Provide the (x, y) coordinate of the cell's center where the given text is located.  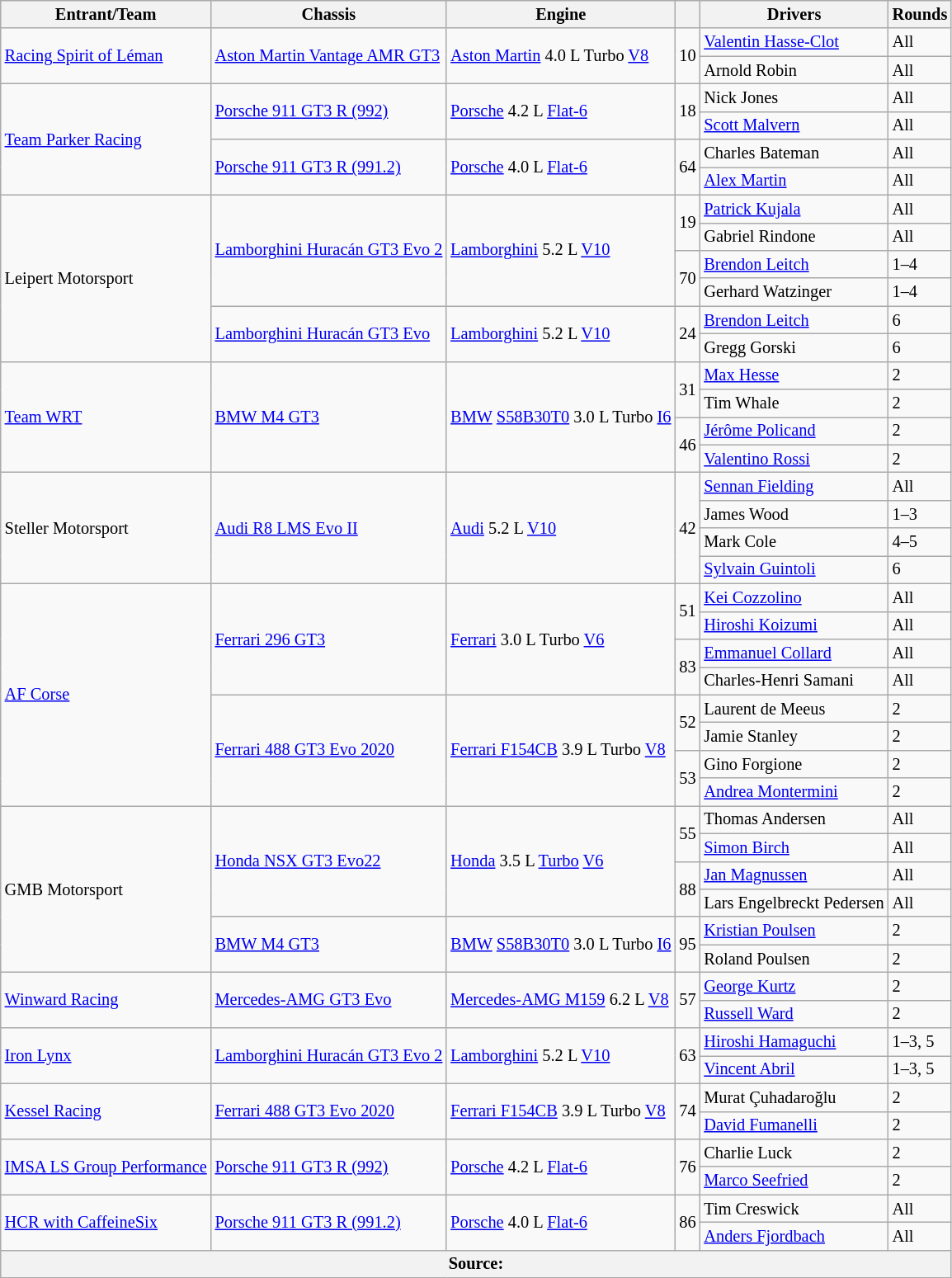
Marco Seefried (794, 1181)
Max Hesse (794, 375)
Charlie Luck (794, 1153)
Scott Malvern (794, 125)
57 (687, 1000)
Lars Engelbreckt Pedersen (794, 903)
Leipert Motorsport (106, 278)
Kei Cozzolino (794, 597)
55 (687, 833)
Mercedes-AMG M159 6.2 L V8 (561, 1000)
19 (687, 223)
Mercedes-AMG GT3 Evo (329, 1000)
Roland Poulsen (794, 959)
Arnold Robin (794, 70)
4–5 (921, 542)
Lamborghini Huracán GT3 Evo (329, 333)
Andrea Montermini (794, 792)
Mark Cole (794, 542)
31 (687, 389)
Drivers (794, 14)
Source: (476, 1264)
Audi 5.2 L V10 (561, 528)
Jérôme Policand (794, 431)
63 (687, 1056)
Valentino Rossi (794, 459)
46 (687, 444)
Sylvain Guintoli (794, 569)
George Kurtz (794, 986)
Rounds (921, 14)
42 (687, 528)
Aston Martin Vantage AMR GT3 (329, 56)
Sennan Fielding (794, 486)
24 (687, 333)
95 (687, 944)
David Fumanelli (794, 1125)
Tim Whale (794, 403)
Vincent Abril (794, 1069)
70 (687, 277)
Kessel Racing (106, 1111)
Russell Ward (794, 1014)
52 (687, 723)
Hiroshi Hamaguchi (794, 1042)
Engine (561, 14)
AF Corse (106, 695)
Ferrari 296 GT3 (329, 639)
Gregg Gorski (794, 347)
Aston Martin 4.0 L Turbo V8 (561, 56)
Jamie Stanley (794, 736)
Jan Magnussen (794, 875)
IMSA LS Group Performance (106, 1167)
10 (687, 56)
Emmanuel Collard (794, 653)
Tim Creswick (794, 1209)
Team Parker Racing (106, 139)
Entrant/Team (106, 14)
Murat Çuhadaroğlu (794, 1097)
Hiroshi Koizumi (794, 625)
Simon Birch (794, 847)
Honda NSX GT3 Evo22 (329, 861)
Gerhard Watzinger (794, 292)
Laurent de Meeus (794, 709)
Charles-Henri Samani (794, 681)
James Wood (794, 514)
Kristian Poulsen (794, 931)
1–3 (921, 514)
53 (687, 777)
Steller Motorsport (106, 528)
Team WRT (106, 417)
Winward Racing (106, 1000)
Charles Bateman (794, 153)
Honda 3.5 L Turbo V6 (561, 861)
Chassis (329, 14)
Racing Spirit of Léman (106, 56)
Nick Jones (794, 97)
Anders Fjordbach (794, 1236)
Alex Martin (794, 181)
Thomas Andersen (794, 819)
86 (687, 1223)
Audi R8 LMS Evo II (329, 528)
GMB Motorsport (106, 889)
64 (687, 167)
Iron Lynx (106, 1056)
83 (687, 667)
Gino Forgione (794, 764)
51 (687, 611)
74 (687, 1111)
88 (687, 889)
Patrick Kujala (794, 209)
Gabriel Rindone (794, 237)
76 (687, 1167)
Valentin Hasse-Clot (794, 42)
HCR with CaffeineSix (106, 1223)
18 (687, 111)
Ferrari 3.0 L Turbo V6 (561, 639)
